Search for the cell housing the specified text and yield its [X, Y] center coordinate. 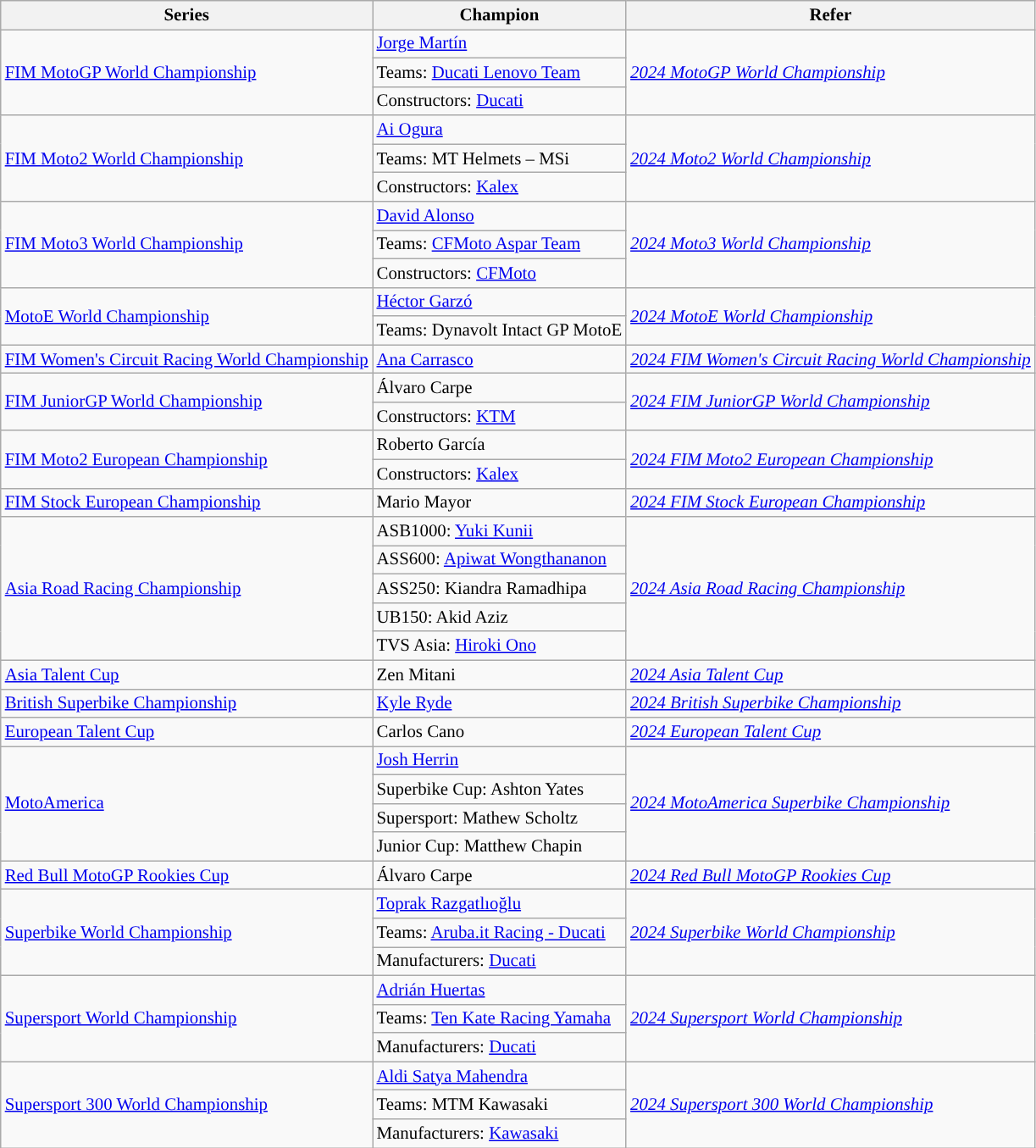
David Alonso [500, 216]
2024 Red Bull MotoGP Rookies Cup [830, 875]
Teams: MT Helmets – MSi [500, 158]
Superbike World Championship [186, 933]
British Superbike Championship [186, 703]
MotoAmerica [186, 803]
2024 Asia Road Racing Championship [830, 588]
Mario Mayor [500, 502]
Teams: Ducati Lenovo Team [500, 72]
Ana Carrasco [500, 359]
Teams: Dynavolt Intact GP MotoE [500, 330]
Teams: CFMoto Aspar Team [500, 244]
Asia Talent Cup [186, 674]
MotoE World Championship [186, 316]
Constructors: Ducati [500, 101]
Refer [830, 15]
UB150: Akid Aziz [500, 617]
2024 Supersport 300 World Championship [830, 1105]
FIM Moto3 World Championship [186, 245]
2024 Superbike World Championship [830, 933]
Toprak Razgatlıoğlu [500, 904]
2024 Moto2 World Championship [830, 158]
2024 FIM Women's Circuit Racing World Championship [830, 359]
Teams: Ten Kate Racing Yamaha [500, 1018]
Supersport: Mathew Scholtz [500, 818]
Josh Herrin [500, 761]
Supersport World Championship [186, 1018]
Teams: MTM Kawasaki [500, 1105]
2024 European Talent Cup [830, 732]
Carlos Cano [500, 732]
FIM Moto2 World Championship [186, 158]
European Talent Cup [186, 732]
Kyle Ryde [500, 703]
2024 MotoAmerica Superbike Championship [830, 803]
2024 FIM Stock European Championship [830, 502]
Héctor Garzó [500, 302]
Ai Ogura [500, 130]
2024 MotoE World Championship [830, 316]
Aldi Satya Mahendra [500, 1076]
Constructors: KTM [500, 416]
2024 Moto3 World Championship [830, 245]
ASS600: Apiwat Wongthananon [500, 560]
Constructors: CFMoto [500, 273]
Roberto García [500, 445]
Teams: Aruba.it Racing - Ducati [500, 933]
Zen Mitani [500, 674]
Adrián Huertas [500, 990]
Red Bull MotoGP Rookies Cup [186, 875]
Champion [500, 15]
2024 FIM Moto2 European Championship [830, 459]
2024 MotoGP World Championship [830, 72]
Superbike Cup: Ashton Yates [500, 789]
TVS Asia: Hiroki Ono [500, 646]
FIM JuniorGP World Championship [186, 402]
Junior Cup: Matthew Chapin [500, 846]
2024 Asia Talent Cup [830, 674]
Series [186, 15]
Asia Road Racing Championship [186, 588]
2024 FIM JuniorGP World Championship [830, 402]
FIM Moto2 European Championship [186, 459]
FIM MotoGP World Championship [186, 72]
2024 British Superbike Championship [830, 703]
Jorge Martín [500, 43]
2024 Supersport World Championship [830, 1018]
ASS250: Kiandra Ramadhipa [500, 589]
ASB1000: Yuki Kunii [500, 531]
FIM Women's Circuit Racing World Championship [186, 359]
Supersport 300 World Championship [186, 1105]
FIM Stock European Championship [186, 502]
Manufacturers: Kawasaki [500, 1134]
